Scan for the cell matching the given text and deliver its [x, y] coordinate at center. 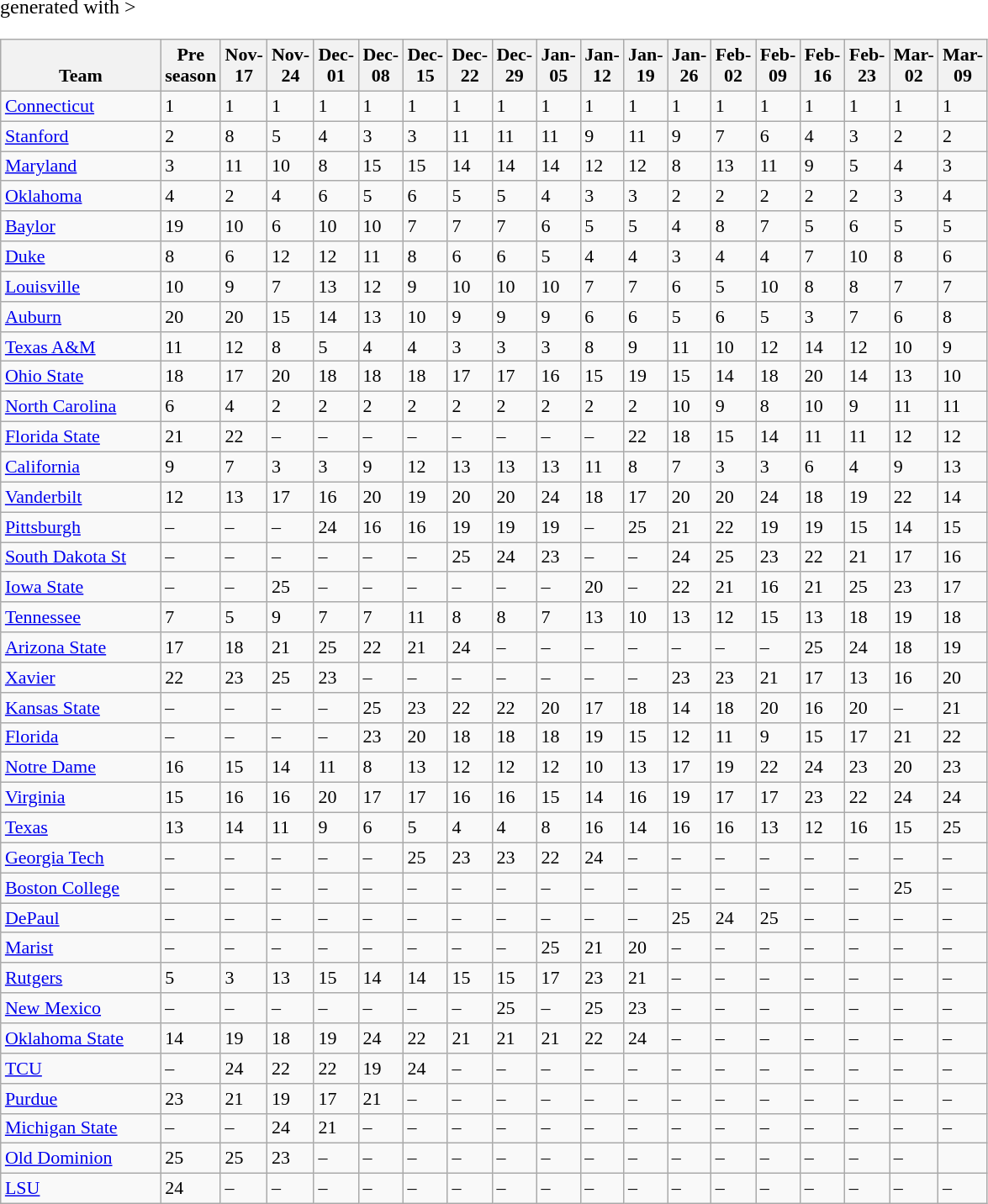
Jan-19 [646, 66]
Rutgers [81, 978]
Maryland [81, 166]
TCU [81, 1069]
Florida [81, 737]
Louisville [81, 287]
Pittsburgh [81, 527]
Team [81, 66]
Feb-09 [779, 66]
Jan-26 [689, 66]
Mar-02 [914, 66]
Mar-09 [963, 66]
Purdue [81, 1098]
Virginia [81, 798]
Dec-15 [425, 66]
Nov-17 [244, 66]
Duke [81, 256]
Georgia Tech [81, 858]
Tennessee [81, 617]
Baylor [81, 226]
Auburn [81, 316]
Iowa State [81, 587]
Boston College [81, 888]
New Mexico [81, 1008]
Old Dominion [81, 1159]
Feb-02 [733, 66]
Feb-23 [868, 66]
Oklahoma [81, 196]
Connecticut [81, 106]
South Dakota St [81, 557]
Texas [81, 827]
Feb-16 [822, 66]
Nov-24 [291, 66]
DePaul [81, 918]
Marist [81, 948]
Xavier [81, 678]
Oklahoma State [81, 1038]
Vanderbilt [81, 497]
Kansas State [81, 707]
Florida State [81, 436]
Notre Dame [81, 768]
Stanford [81, 136]
Texas A&M [81, 346]
Ohio State [81, 377]
Dec-29 [515, 66]
California [81, 467]
Jan-05 [558, 66]
Jan-12 [602, 66]
LSU [81, 1189]
Arizona State [81, 647]
Dec-22 [469, 66]
Dec-01 [336, 66]
Michigan State [81, 1128]
Pre season [190, 66]
North Carolina [81, 407]
Dec-08 [380, 66]
